Pinpoint the cell where the given text exists, returning its [X, Y] midpoint coordinate. 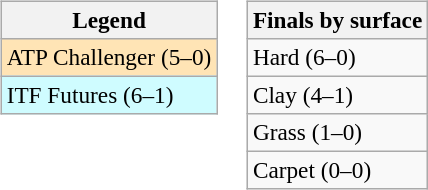
ATP Challenger (5–0) [108, 57]
Hard (6–0) [337, 57]
ITF Futures (6–1) [108, 95]
Legend [108, 20]
Clay (4–1) [337, 95]
Grass (1–0) [337, 133]
Finals by surface [337, 20]
Carpet (0–0) [337, 171]
